Output the (x, y) coordinate of the center of the cell containing the given text.  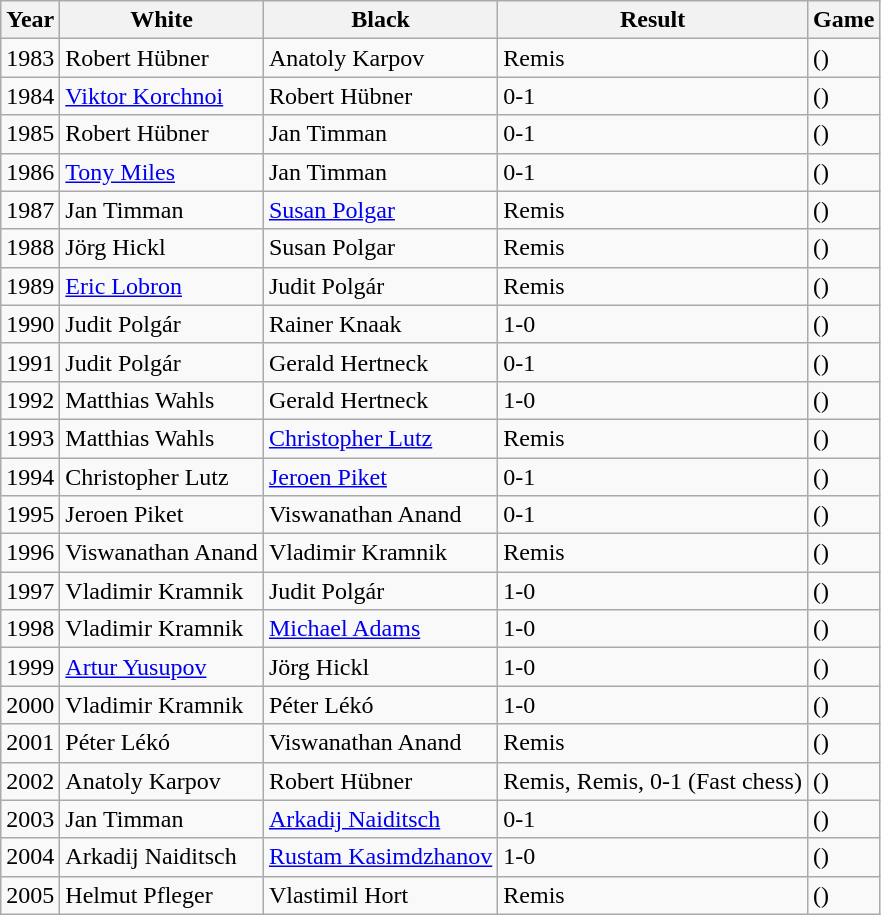
2001 (30, 743)
2004 (30, 857)
1986 (30, 172)
Eric Lobron (162, 286)
1985 (30, 134)
2003 (30, 819)
2002 (30, 781)
1991 (30, 362)
Tony Miles (162, 172)
Vlastimil Hort (380, 895)
Artur Yusupov (162, 667)
Michael Adams (380, 629)
1992 (30, 400)
1997 (30, 591)
1994 (30, 477)
2005 (30, 895)
Game (843, 20)
Result (653, 20)
1996 (30, 553)
1987 (30, 210)
Black (380, 20)
1995 (30, 515)
Viktor Korchnoi (162, 96)
1983 (30, 58)
1998 (30, 629)
1988 (30, 248)
Rainer Knaak (380, 324)
1984 (30, 96)
White (162, 20)
1993 (30, 438)
1999 (30, 667)
Year (30, 20)
Rustam Kasimdzhanov (380, 857)
1990 (30, 324)
Helmut Pfleger (162, 895)
2000 (30, 705)
Remis, Remis, 0-1 (Fast chess) (653, 781)
1989 (30, 286)
